Find where the given text appears and provide that cell's center as [x, y] coordinate. 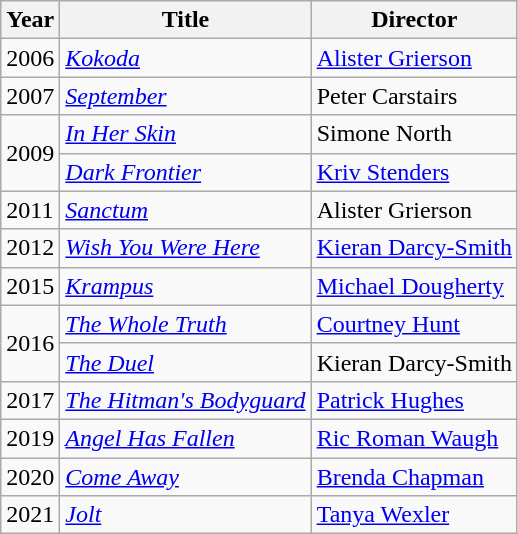
Sanctum [186, 210]
2012 [30, 248]
In Her Skin [186, 134]
2015 [30, 286]
Director [414, 20]
Courtney Hunt [414, 324]
Krampus [186, 286]
Title [186, 20]
Year [30, 20]
2020 [30, 477]
The Duel [186, 362]
Patrick Hughes [414, 400]
Ric Roman Waugh [414, 438]
The Whole Truth [186, 324]
Brenda Chapman [414, 477]
2006 [30, 58]
Wish You Were Here [186, 248]
September [186, 96]
2021 [30, 515]
Michael Dougherty [414, 286]
Come Away [186, 477]
Kriv Stenders [414, 172]
2016 [30, 343]
Jolt [186, 515]
2007 [30, 96]
Tanya Wexler [414, 515]
Angel Has Fallen [186, 438]
2009 [30, 153]
2017 [30, 400]
The Hitman's Bodyguard [186, 400]
2019 [30, 438]
Simone North [414, 134]
Dark Frontier [186, 172]
Kokoda [186, 58]
Peter Carstairs [414, 96]
2011 [30, 210]
